Capture the cell that displays the provided text and extract its [X, Y] central coordinate. 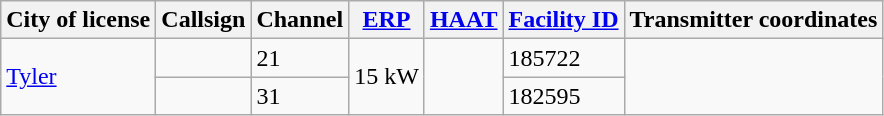
185722 [564, 58]
182595 [564, 96]
21 [300, 58]
HAAT [464, 20]
City of license [78, 20]
15 kW [387, 77]
31 [300, 96]
Tyler [78, 77]
ERP [387, 20]
Callsign [204, 20]
Transmitter coordinates [754, 20]
Channel [300, 20]
Facility ID [564, 20]
